For the text-containing cell, return its midpoint in [x, y] coordinate format. 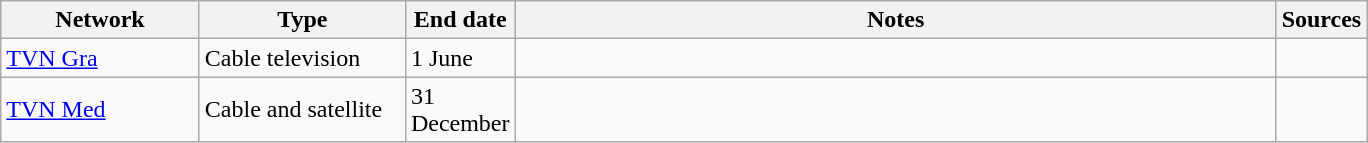
Cable and satellite [302, 110]
Type [302, 20]
TVN Gra [100, 58]
Cable television [302, 58]
End date [460, 20]
TVN Med [100, 110]
Network [100, 20]
31 December [460, 110]
1 June [460, 58]
Notes [896, 20]
Sources [1322, 20]
